Detect which cell encompasses the target text, then output its (X, Y) center coordinate. 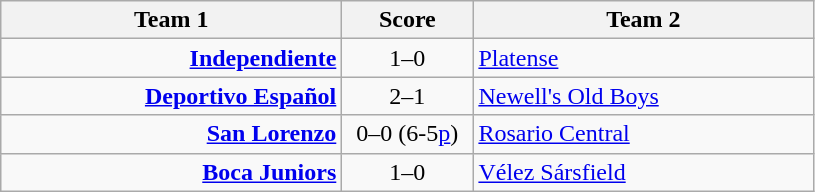
0–0 (6-5p) (408, 134)
Deportivo Español (172, 96)
Team 2 (644, 20)
Independiente (172, 58)
Vélez Sársfield (644, 172)
Team 1 (172, 20)
Platense (644, 58)
2–1 (408, 96)
Boca Juniors (172, 172)
Newell's Old Boys (644, 96)
San Lorenzo (172, 134)
Rosario Central (644, 134)
Score (408, 20)
